Extract the [X, Y] coordinate from the center of the cell holding the provided text.  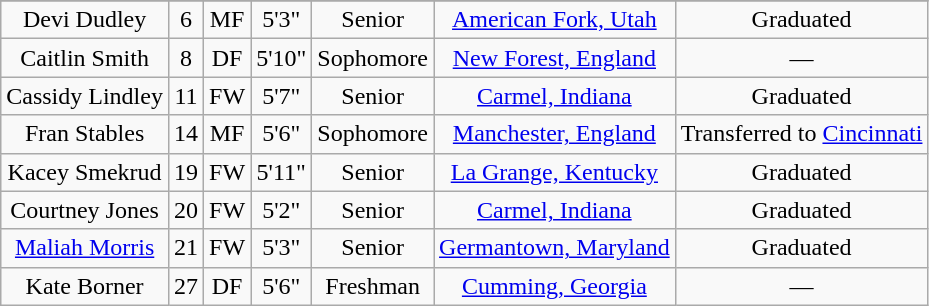
11 [186, 96]
19 [186, 172]
Transferred to Cincinnati [802, 134]
5'10" [282, 58]
6 [186, 20]
Freshman [373, 286]
Manchester, England [555, 134]
14 [186, 134]
Kate Borner [85, 286]
Cassidy Lindley [85, 96]
20 [186, 210]
5'2" [282, 210]
Kacey Smekrud [85, 172]
5'11" [282, 172]
5'7" [282, 96]
Germantown, Maryland [555, 248]
Caitlin Smith [85, 58]
Fran Stables [85, 134]
New Forest, England [555, 58]
8 [186, 58]
27 [186, 286]
Maliah Morris [85, 248]
La Grange, Kentucky [555, 172]
Devi Dudley [85, 20]
Courtney Jones [85, 210]
21 [186, 248]
American Fork, Utah [555, 20]
Cumming, Georgia [555, 286]
